Capture the cell that displays the provided text and extract its [x, y] central coordinate. 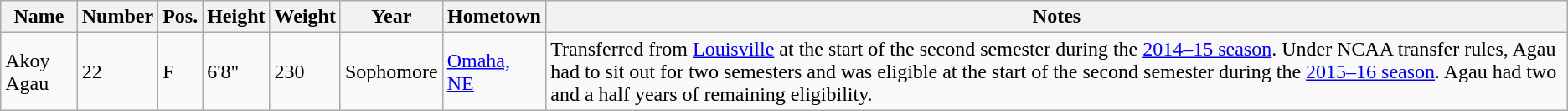
Hometown [494, 17]
Number [117, 17]
Omaha, NE [494, 71]
Pos. [181, 17]
6'8" [236, 71]
Weight [305, 17]
230 [305, 71]
Name [39, 17]
Notes [1057, 17]
Sophomore [391, 71]
22 [117, 71]
F [181, 71]
Height [236, 17]
Year [391, 17]
Akoy Agau [39, 71]
